Extract the (X, Y) coordinate from the center of the cell holding the provided text.  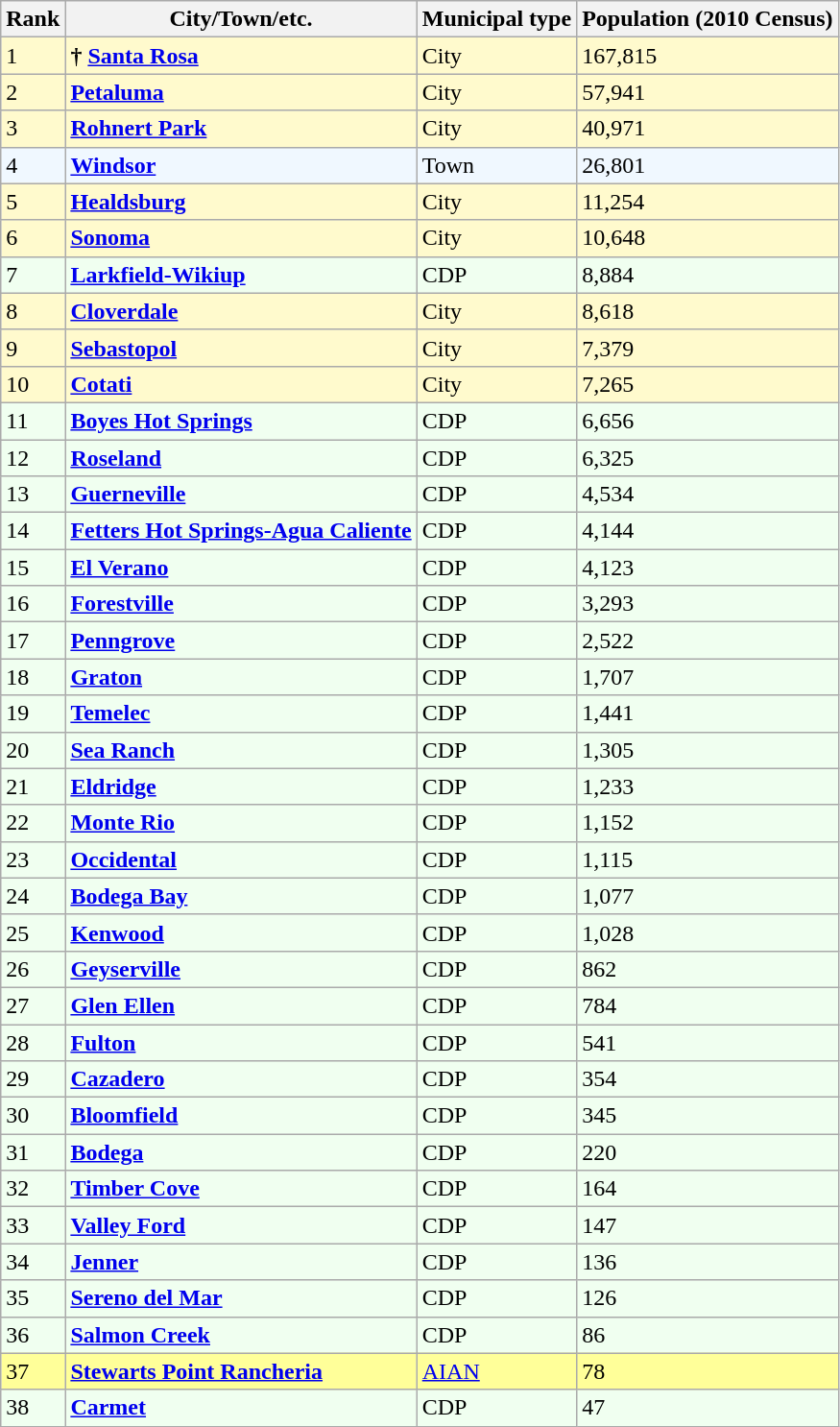
28 (33, 1042)
Forestville (241, 604)
1 (33, 56)
10 (33, 384)
AIAN (496, 1371)
57,941 (708, 92)
29 (33, 1079)
Town (496, 165)
21 (33, 786)
1,077 (708, 896)
1,115 (708, 859)
4,144 (708, 531)
1,233 (708, 786)
1,028 (708, 932)
31 (33, 1152)
784 (708, 1005)
Cotati (241, 384)
Fulton (241, 1042)
16 (33, 604)
1,707 (708, 677)
78 (708, 1371)
Carmet (241, 1408)
Rank (33, 19)
Eldridge (241, 786)
City/Town/etc. (241, 19)
4 (33, 165)
18 (33, 677)
26,801 (708, 165)
9 (33, 348)
2,522 (708, 641)
47 (708, 1408)
147 (708, 1225)
14 (33, 531)
345 (708, 1116)
1,441 (708, 713)
Healdsburg (241, 202)
Boyes Hot Springs (241, 421)
126 (708, 1298)
7,379 (708, 348)
32 (33, 1189)
Municipal type (496, 19)
Graton (241, 677)
Geyserville (241, 969)
† Santa Rosa (241, 56)
35 (33, 1298)
Stewarts Point Rancheria (241, 1371)
Penngrove (241, 641)
Valley Ford (241, 1225)
37 (33, 1371)
Sonoma (241, 238)
5 (33, 202)
6,656 (708, 421)
24 (33, 896)
17 (33, 641)
354 (708, 1079)
Bodega (241, 1152)
6 (33, 238)
7,265 (708, 384)
4,123 (708, 568)
Guerneville (241, 495)
86 (708, 1335)
El Verano (241, 568)
220 (708, 1152)
8,618 (708, 311)
164 (708, 1189)
12 (33, 458)
23 (33, 859)
4,534 (708, 495)
15 (33, 568)
Sereno del Mar (241, 1298)
25 (33, 932)
8,884 (708, 275)
19 (33, 713)
30 (33, 1116)
7 (33, 275)
862 (708, 969)
541 (708, 1042)
Kenwood (241, 932)
6,325 (708, 458)
34 (33, 1262)
Windsor (241, 165)
Timber Cove (241, 1189)
Bodega Bay (241, 896)
Temelec (241, 713)
Sea Ranch (241, 750)
Occidental (241, 859)
40,971 (708, 129)
Fetters Hot Springs-Agua Caliente (241, 531)
Glen Ellen (241, 1005)
2 (33, 92)
Cazadero (241, 1079)
8 (33, 311)
167,815 (708, 56)
Salmon Creek (241, 1335)
27 (33, 1005)
Jenner (241, 1262)
36 (33, 1335)
20 (33, 750)
26 (33, 969)
11 (33, 421)
1,152 (708, 823)
Roseland (241, 458)
Bloomfield (241, 1116)
Population (2010 Census) (708, 19)
11,254 (708, 202)
136 (708, 1262)
Cloverdale (241, 311)
1,305 (708, 750)
Sebastopol (241, 348)
Monte Rio (241, 823)
22 (33, 823)
10,648 (708, 238)
13 (33, 495)
Larkfield-Wikiup (241, 275)
38 (33, 1408)
Petaluma (241, 92)
Rohnert Park (241, 129)
33 (33, 1225)
3,293 (708, 604)
3 (33, 129)
